Provide the (X, Y) coordinate of the cell's center where the given text is located.  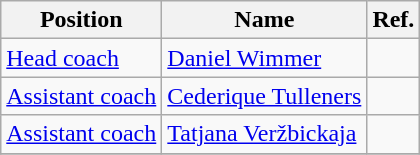
Cederique Tulleners (264, 96)
Position (82, 20)
Name (264, 20)
Daniel Wimmer (264, 58)
Tatjana Veržbickaja (264, 134)
Ref. (394, 20)
Head coach (82, 58)
